Output the (x, y) coordinate of the center of the cell containing the given text.  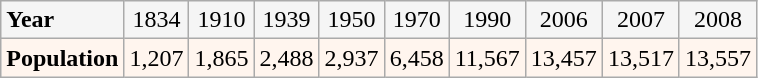
1,207 (156, 58)
2,488 (286, 58)
1970 (416, 20)
1910 (222, 20)
Population (62, 58)
1939 (286, 20)
13,457 (564, 58)
2007 (640, 20)
1990 (487, 20)
13,517 (640, 58)
13,557 (718, 58)
1950 (352, 20)
11,567 (487, 58)
Year (62, 20)
1,865 (222, 58)
2,937 (352, 58)
2006 (564, 20)
1834 (156, 20)
2008 (718, 20)
6,458 (416, 58)
